Return (X, Y) of the center of cell containing provided text 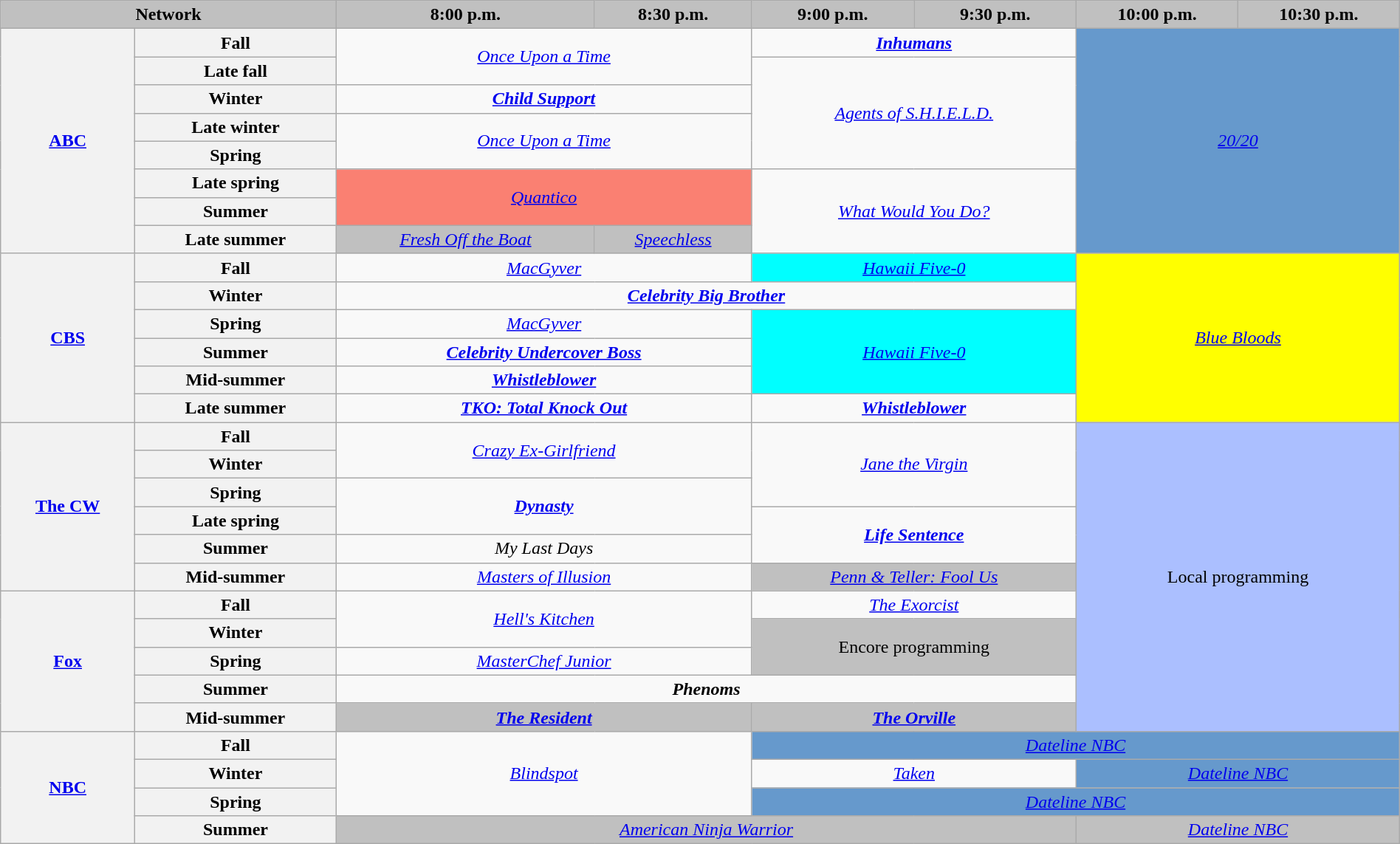
20/20 (1238, 141)
Blue Bloods (1238, 337)
10:30 p.m. (1319, 15)
Hell's Kitchen (543, 619)
TKO: Total Knock Out (543, 408)
Encore programming (914, 647)
Penn & Teller: Fool Us (914, 577)
Blindspot (543, 773)
My Last Days (543, 549)
Inhumans (914, 43)
Phenoms (706, 689)
Masters of Illusion (543, 577)
Fresh Off the Boat (465, 239)
8:00 p.m. (465, 15)
The Orville (914, 717)
The Resident (543, 717)
Network (168, 15)
ABC (68, 141)
Late winter (236, 127)
Child Support (543, 99)
Quantico (543, 197)
Celebrity Big Brother (706, 295)
Fox (68, 661)
Agents of S.H.I.E.L.D. (914, 113)
Taken (914, 773)
The CW (68, 507)
CBS (68, 337)
Late fall (236, 71)
Crazy Ex-Girlfriend (543, 450)
9:00 p.m. (833, 15)
Local programming (1238, 577)
10:00 p.m. (1158, 15)
9:30 p.m. (995, 15)
8:30 p.m. (673, 15)
MasterChef Junior (543, 661)
The Exorcist (914, 605)
NBC (68, 787)
Life Sentence (914, 535)
Dynasty (543, 507)
Jane the Virgin (914, 464)
Celebrity Undercover Boss (543, 352)
American Ninja Warrior (706, 830)
Speechless (673, 239)
What Would You Do? (914, 211)
